Identify which cell holds the provided text, then report its [x, y] central coordinate. 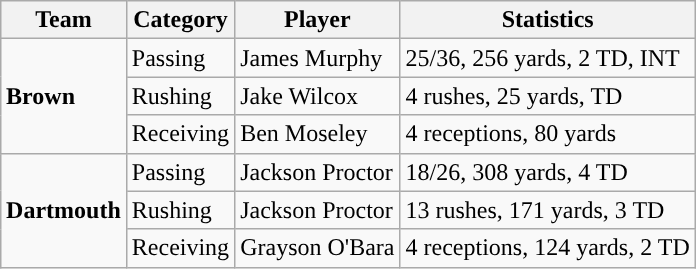
Dartmouth [64, 210]
Player [318, 20]
18/26, 308 yards, 4 TD [548, 172]
Team [64, 20]
Grayson O'Bara [318, 248]
25/36, 256 yards, 2 TD, INT [548, 58]
Category [180, 20]
4 receptions, 124 yards, 2 TD [548, 248]
13 rushes, 171 yards, 3 TD [548, 210]
Jake Wilcox [318, 96]
Brown [64, 96]
4 rushes, 25 yards, TD [548, 96]
James Murphy [318, 58]
4 receptions, 80 yards [548, 134]
Statistics [548, 20]
Ben Moseley [318, 134]
